Extract the [x, y] coordinate from the center of the cell holding the provided text.  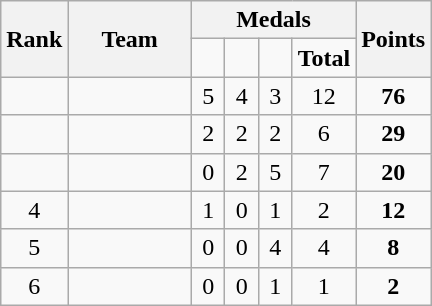
3 [276, 96]
Points [394, 39]
7 [324, 172]
29 [394, 134]
Medals [273, 20]
20 [394, 172]
Total [324, 58]
76 [394, 96]
Team [130, 39]
Rank [34, 39]
8 [394, 248]
